Identify which cell holds the provided text, then report its [X, Y] central coordinate. 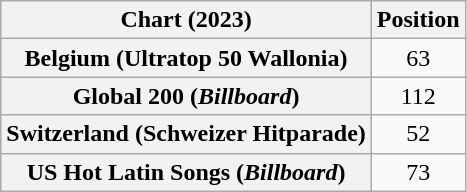
52 [418, 134]
Switzerland (Schweizer Hitparade) [186, 134]
63 [418, 58]
Chart (2023) [186, 20]
112 [418, 96]
Global 200 (Billboard) [186, 96]
Position [418, 20]
73 [418, 172]
Belgium (Ultratop 50 Wallonia) [186, 58]
US Hot Latin Songs (Billboard) [186, 172]
